Scan for the cell matching the given text and deliver its (x, y) coordinate at center. 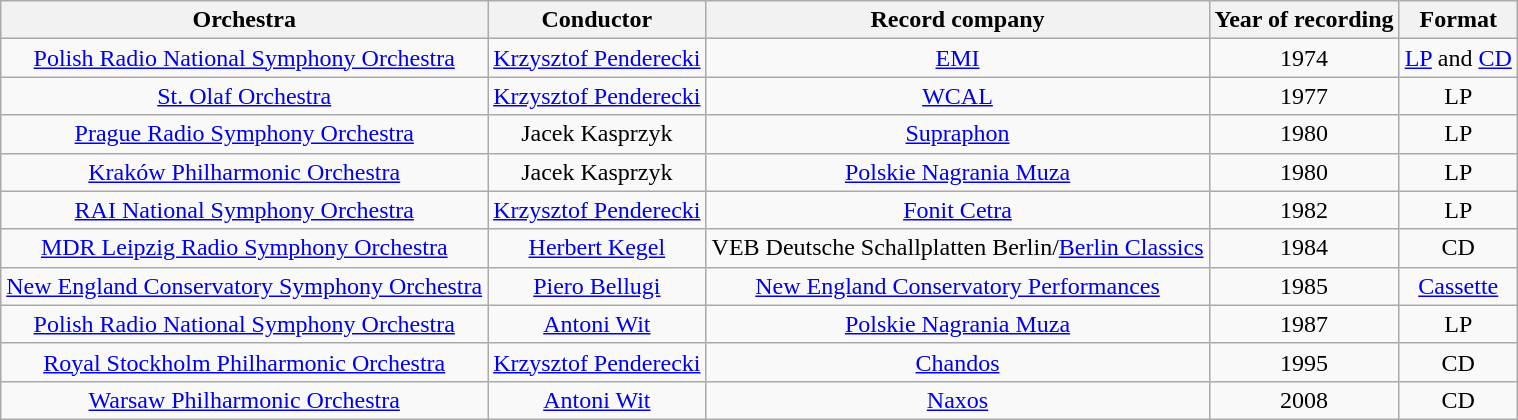
Orchestra (244, 20)
Fonit Cetra (958, 210)
St. Olaf Orchestra (244, 96)
1982 (1304, 210)
Piero Bellugi (597, 286)
Supraphon (958, 134)
2008 (1304, 400)
New England Conservatory Performances (958, 286)
Kraków Philharmonic Orchestra (244, 172)
Conductor (597, 20)
New England Conservatory Symphony Orchestra (244, 286)
Warsaw Philharmonic Orchestra (244, 400)
1985 (1304, 286)
Cassette (1458, 286)
LP and CD (1458, 58)
Prague Radio Symphony Orchestra (244, 134)
Chandos (958, 362)
Herbert Kegel (597, 248)
1984 (1304, 248)
WCAL (958, 96)
RAI National Symphony Orchestra (244, 210)
1995 (1304, 362)
Year of recording (1304, 20)
VEB Deutsche Schallplatten Berlin/Berlin Classics (958, 248)
Format (1458, 20)
Record company (958, 20)
1977 (1304, 96)
1987 (1304, 324)
1974 (1304, 58)
Naxos (958, 400)
Royal Stockholm Philharmonic Orchestra (244, 362)
EMI (958, 58)
MDR Leipzig Radio Symphony Orchestra (244, 248)
